From the cell containing the given text, extract its center point as [x, y] coordinate. 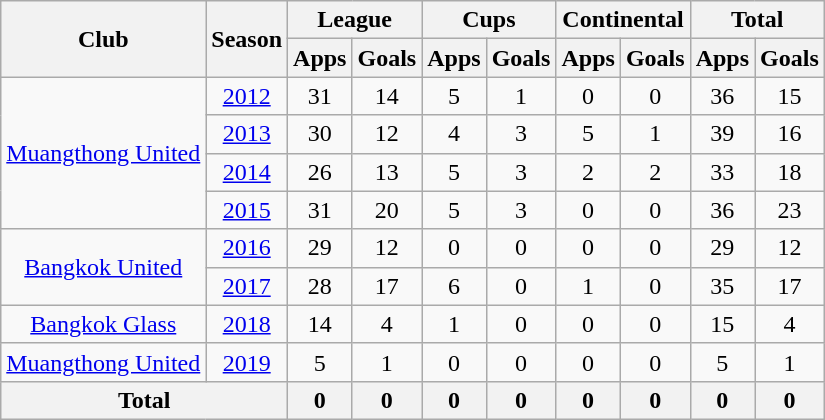
2018 [247, 324]
35 [722, 286]
Cups [489, 20]
39 [722, 134]
18 [790, 172]
Season [247, 39]
Club [104, 39]
16 [790, 134]
26 [320, 172]
Bangkok United [104, 267]
30 [320, 134]
2013 [247, 134]
2012 [247, 96]
20 [387, 210]
28 [320, 286]
13 [387, 172]
33 [722, 172]
League [355, 20]
6 [454, 286]
2017 [247, 286]
Bangkok Glass [104, 324]
2016 [247, 248]
2014 [247, 172]
2015 [247, 210]
23 [790, 210]
Continental [623, 20]
2019 [247, 362]
